Return the [X, Y] coordinate for the center point of the cell that contains the specified text.  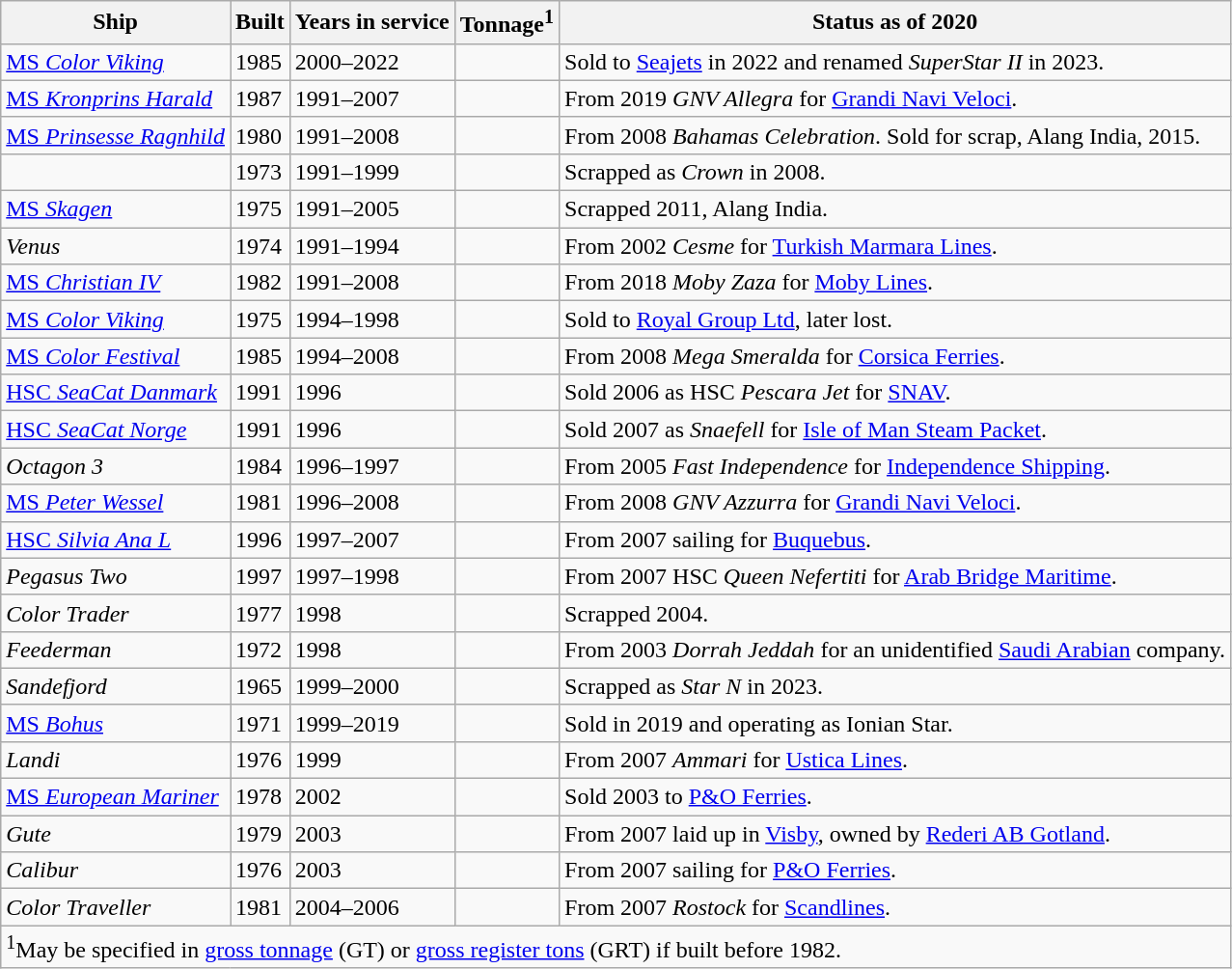
HSC Silvia Ana L [116, 540]
From 2003 Dorrah Jeddah for an unidentified Saudi Arabian company. [895, 650]
2004–2006 [372, 907]
Scrapped as Crown in 2008. [895, 172]
1972 [260, 650]
Built [260, 23]
1994–1998 [372, 319]
From 2007 laid up in Visby, owned by Rederi AB Gotland. [895, 834]
MS Prinsesse Ragnhild [116, 135]
From 2007 sailing for P&O Ferries. [895, 871]
MS Skagen [116, 209]
Gute [116, 834]
Ship [116, 23]
Venus [116, 246]
Sold 2006 as HSC Pescara Jet for SNAV. [895, 393]
Sandefjord [116, 686]
1991–1999 [372, 172]
1999–2000 [372, 686]
From 2007 Rostock for Scandlines. [895, 907]
Color Trader [116, 613]
MS Color Festival [116, 356]
1991–1994 [372, 246]
From 2002 Cesme for Turkish Marmara Lines. [895, 246]
From 2008 Mega Smeralda for Corsica Ferries. [895, 356]
MS Peter Wessel [116, 503]
From 2019 GNV Allegra for Grandi Navi Veloci. [895, 98]
1979 [260, 834]
Sold 2003 to P&O Ferries. [895, 797]
1973 [260, 172]
1971 [260, 723]
MS European Mariner [116, 797]
1997–2007 [372, 540]
From 2008 Bahamas Celebration. Sold for scrap, Alang India, 2015. [895, 135]
1987 [260, 98]
Tonnage1 [506, 23]
1999 [372, 760]
Calibur [116, 871]
Scrapped 2004. [895, 613]
Sold to Royal Group Ltd, later lost. [895, 319]
MS Kronprins Harald [116, 98]
1997–1998 [372, 576]
Pegasus Two [116, 576]
Color Traveller [116, 907]
1996–2008 [372, 503]
From 2005 Fast Independence for Independence Shipping. [895, 466]
Feederman [116, 650]
Octagon 3 [116, 466]
From 2007 HSC Queen Nefertiti for Arab Bridge Maritime. [895, 576]
From 2007 Ammari for Ustica Lines. [895, 760]
Scrapped 2011, Alang India. [895, 209]
From 2018 Moby Zaza for Moby Lines. [895, 283]
1980 [260, 135]
1996–1997 [372, 466]
1978 [260, 797]
Years in service [372, 23]
1984 [260, 466]
HSC SeaCat Norge [116, 429]
1991–2007 [372, 98]
1965 [260, 686]
1977 [260, 613]
1997 [260, 576]
1994–2008 [372, 356]
Landi [116, 760]
Scrapped as Star N in 2023. [895, 686]
1May be specified in gross tonnage (GT) or gross register tons (GRT) if built before 1982. [616, 948]
From 2007 sailing for Buquebus. [895, 540]
Sold in 2019 and operating as Ionian Star. [895, 723]
2000–2022 [372, 62]
1991–2005 [372, 209]
From 2008 GNV Azzurra for Grandi Navi Veloci. [895, 503]
Status as of 2020 [895, 23]
MS Christian IV [116, 283]
1974 [260, 246]
HSC SeaCat Danmark [116, 393]
1999–2019 [372, 723]
Sold to Seajets in 2022 and renamed SuperStar II in 2023. [895, 62]
1982 [260, 283]
2002 [372, 797]
MS Bohus [116, 723]
Sold 2007 as Snaefell for Isle of Man Steam Packet. [895, 429]
